Determine the [X, Y] coordinate at the center of the cell enclosing the given text.  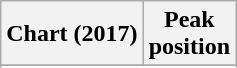
Chart (2017) [72, 34]
Peakposition [189, 34]
